Return (x, y) of the center of cell containing provided text 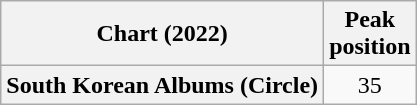
35 (370, 85)
Peakposition (370, 34)
Chart (2022) (162, 34)
South Korean Albums (Circle) (162, 85)
